Provide the (x, y) coordinate of the cell's center where the given text is located.  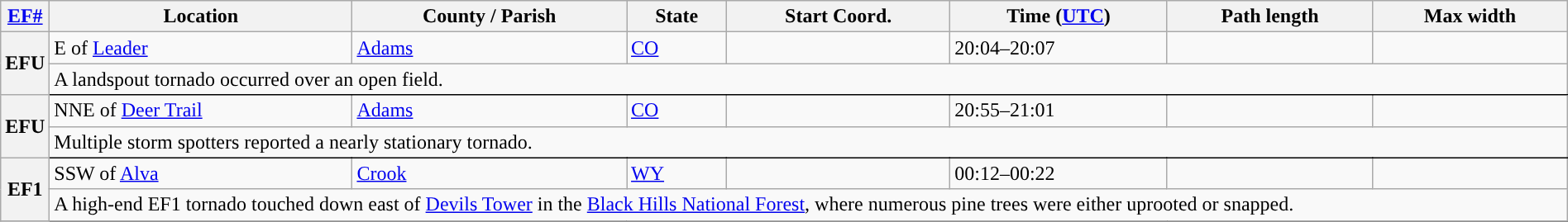
Location (201, 17)
Path length (1269, 17)
20:04–20:07 (1059, 48)
EF1 (25, 189)
A landspout tornado occurred over an open field. (809, 79)
EF# (25, 17)
Max width (1470, 17)
State (676, 17)
20:55–21:01 (1059, 111)
Multiple storm spotters reported a nearly stationary tornado. (809, 142)
Time (UTC) (1059, 17)
E of Leader (201, 48)
SSW of Alva (201, 173)
NNE of Deer Trail (201, 111)
Crook (490, 173)
WY (676, 173)
00:12–00:22 (1059, 173)
Start Coord. (839, 17)
County / Parish (490, 17)
